Return the [x, y] coordinate for the center point of the cell that contains the specified text.  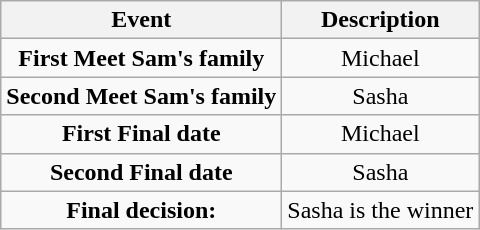
First Final date [142, 134]
Final decision: [142, 210]
Description [380, 20]
Second Final date [142, 172]
Event [142, 20]
Sasha is the winner [380, 210]
Second Meet Sam's family [142, 96]
First Meet Sam's family [142, 58]
